Search for the cell housing the specified text and yield its [x, y] center coordinate. 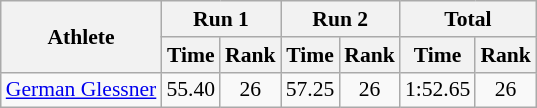
1:52.65 [438, 90]
57.25 [310, 90]
Athlete [82, 36]
German Glessner [82, 90]
Run 2 [340, 19]
Run 1 [220, 19]
55.40 [190, 90]
Total [468, 19]
